Search for the cell housing the specified text and yield its (X, Y) center coordinate. 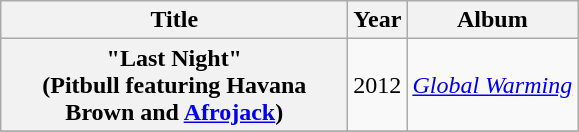
Year (378, 20)
2012 (378, 85)
Album (492, 20)
Global Warming (492, 85)
Title (174, 20)
"Last Night"(Pitbull featuring Havana Brown and Afrojack) (174, 85)
